Extract the (x, y) coordinate from the center of the cell holding the provided text.  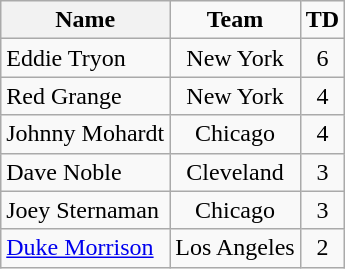
Name (86, 20)
Duke Morrison (86, 248)
2 (322, 248)
TD (322, 20)
Johnny Mohardt (86, 134)
Los Angeles (235, 248)
Eddie Tryon (86, 58)
Dave Noble (86, 172)
Joey Sternaman (86, 210)
Red Grange (86, 96)
6 (322, 58)
Team (235, 20)
Cleveland (235, 172)
